Return (x, y) of the center of cell containing provided text 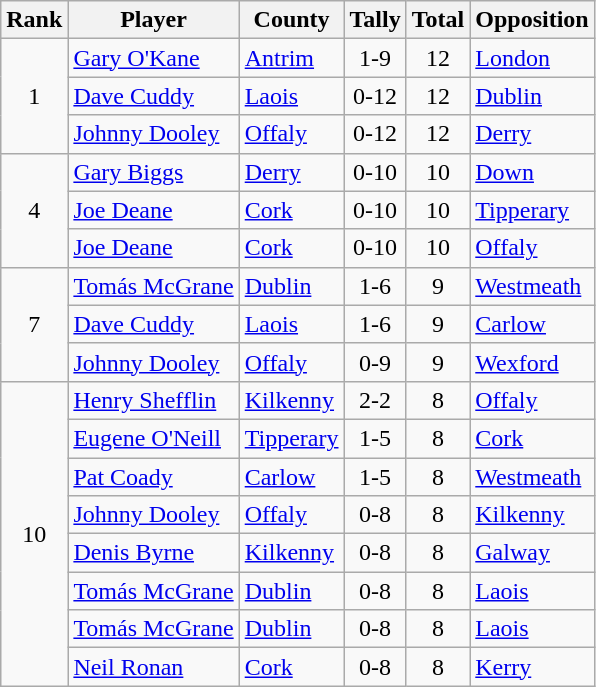
Henry Shefflin (154, 400)
Rank (34, 20)
Total (438, 20)
Neil Ronan (154, 667)
2-2 (375, 400)
1-9 (375, 58)
0-9 (375, 362)
Player (154, 20)
1 (34, 96)
Antrim (292, 58)
Eugene O'Neill (154, 438)
Wexford (532, 362)
Down (532, 172)
Kerry (532, 667)
Galway (532, 553)
Denis Byrne (154, 553)
7 (34, 324)
London (532, 58)
Tally (375, 20)
Opposition (532, 20)
Gary O'Kane (154, 58)
Gary Biggs (154, 172)
County (292, 20)
Pat Coady (154, 477)
4 (34, 210)
